Capture the cell that displays the provided text and extract its [X, Y] central coordinate. 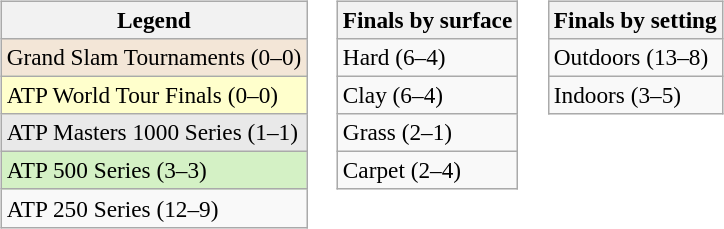
ATP 500 Series (3–3) [154, 171]
Finals by setting [635, 20]
Grand Slam Tournaments (0–0) [154, 57]
Legend [154, 20]
ATP Masters 1000 Series (1–1) [154, 133]
Clay (6–4) [427, 95]
Indoors (3–5) [635, 95]
Outdoors (13–8) [635, 57]
ATP 250 Series (12–9) [154, 208]
Finals by surface [427, 20]
ATP World Tour Finals (0–0) [154, 95]
Grass (2–1) [427, 133]
Carpet (2–4) [427, 171]
Hard (6–4) [427, 57]
